Return the [x, y] coordinate for the center point of the cell that contains the specified text.  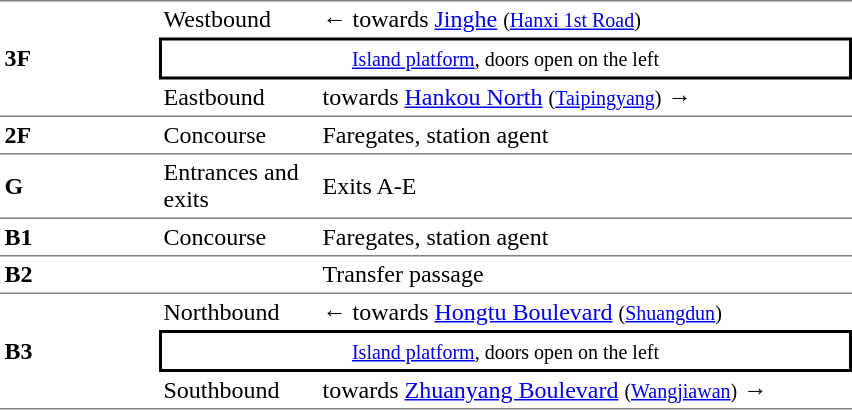
Entrances and exits [238, 186]
Westbound [238, 19]
Transfer passage [585, 275]
Northbound [238, 312]
B2 [80, 275]
Southbound [238, 391]
B1 [80, 238]
towards Hankou North (Taipingyang) → [585, 99]
towards Zhuanyang Boulevard (Wangjiawan) → [585, 391]
← towards Hongtu Boulevard (Shuangdun) [585, 312]
3F [80, 58]
Exits A-E [585, 186]
Eastbound [238, 99]
G [80, 186]
← towards Jinghe (Hanxi 1st Road) [585, 19]
2F [80, 136]
B3 [80, 352]
